Provide the (x, y) coordinate of the cell's center where the given text is located.  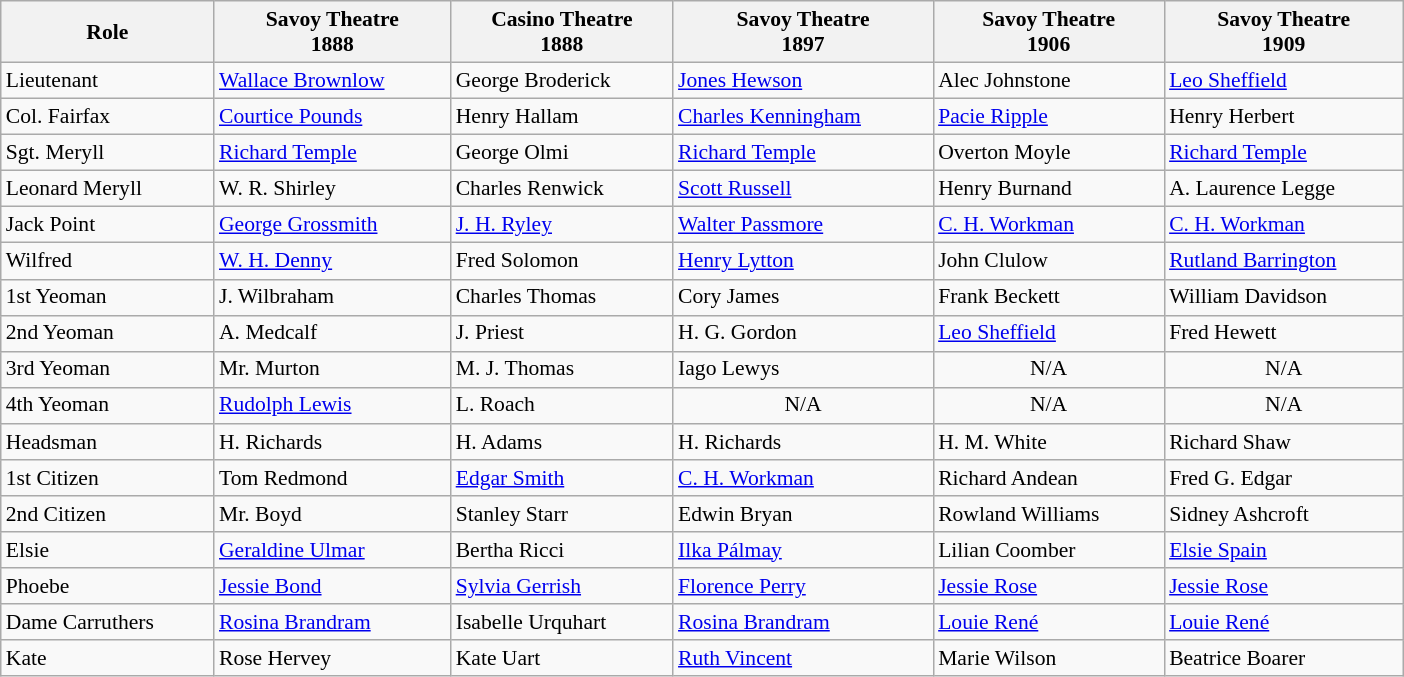
Iago Lewys (803, 369)
J. Wilbraham (332, 297)
Isabelle Urquhart (562, 622)
H. M. White (1048, 442)
Phoebe (108, 586)
Jack Point (108, 225)
Sylvia Gerrish (562, 586)
Headsman (108, 442)
Mr. Murton (332, 369)
John Clulow (1048, 261)
Col. Fairfax (108, 117)
Savoy Theatre1906 (1048, 32)
Henry Herbert (1284, 117)
1st Yeoman (108, 297)
George Grossmith (332, 225)
Savoy Theatre1909 (1284, 32)
Frank Beckett (1048, 297)
W. H. Denny (332, 261)
Rutland Barrington (1284, 261)
Charles Renwick (562, 189)
Sgt. Meryll (108, 153)
Henry Burnand (1048, 189)
Edwin Bryan (803, 514)
Lilian Coomber (1048, 550)
Leonard Meryll (108, 189)
George Olmi (562, 153)
Elsie (108, 550)
Scott Russell (803, 189)
Role (108, 32)
Fred Solomon (562, 261)
Henry Hallam (562, 117)
Bertha Ricci (562, 550)
Tom Redmond (332, 478)
Rudolph Lewis (332, 406)
Fred Hewett (1284, 333)
George Broderick (562, 81)
Mr. Boyd (332, 514)
Sidney Ashcroft (1284, 514)
Edgar Smith (562, 478)
Florence Perry (803, 586)
Kate Uart (562, 658)
3rd Yeoman (108, 369)
Rose Hervey (332, 658)
Walter Passmore (803, 225)
W. R. Shirley (332, 189)
A. Medcalf (332, 333)
Overton Moyle (1048, 153)
Jessie Bond (332, 586)
Lieutenant (108, 81)
Charles Kenningham (803, 117)
Ruth Vincent (803, 658)
A. Laurence Legge (1284, 189)
Charles Thomas (562, 297)
Savoy Theatre1897 (803, 32)
J. Priest (562, 333)
2nd Citizen (108, 514)
Richard Andean (1048, 478)
4th Yeoman (108, 406)
Casino Theatre1888 (562, 32)
Ilka Pálmay (803, 550)
Wilfred (108, 261)
Kate (108, 658)
Geraldine Ulmar (332, 550)
William Davidson (1284, 297)
M. J. Thomas (562, 369)
Marie Wilson (1048, 658)
Cory James (803, 297)
Jones Hewson (803, 81)
Stanley Starr (562, 514)
Richard Shaw (1284, 442)
Pacie Ripple (1048, 117)
Rowland Williams (1048, 514)
H. G. Gordon (803, 333)
J. H. Ryley (562, 225)
Fred G. Edgar (1284, 478)
Wallace Brownlow (332, 81)
H. Adams (562, 442)
Beatrice Boarer (1284, 658)
Savoy Theatre1888 (332, 32)
1st Citizen (108, 478)
2nd Yeoman (108, 333)
Courtice Pounds (332, 117)
L. Roach (562, 406)
Dame Carruthers (108, 622)
Elsie Spain (1284, 550)
Henry Lytton (803, 261)
Alec Johnstone (1048, 81)
